Locate the cell with the specified text and output its (X, Y) center coordinate. 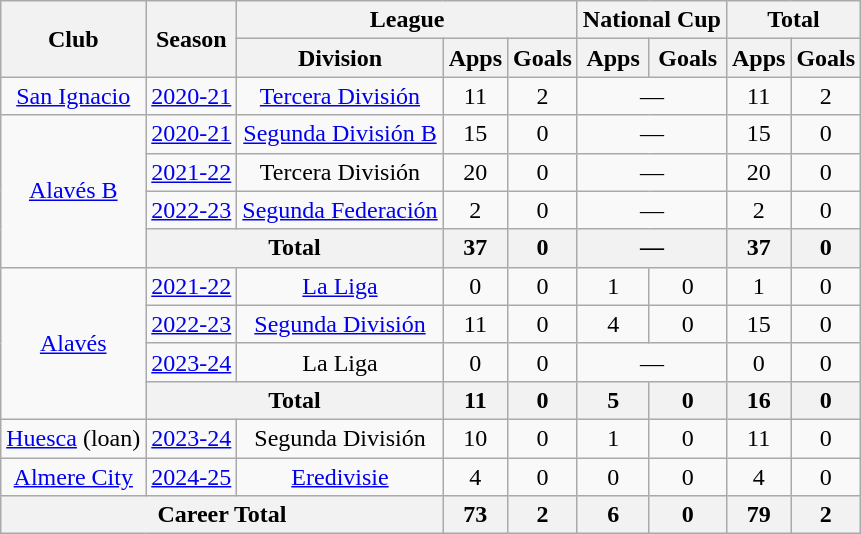
Alavés (74, 343)
Almere City (74, 477)
Segunda División B (340, 134)
League (408, 20)
79 (758, 515)
Season (192, 39)
Segunda Federación (340, 210)
73 (475, 515)
2024-25 (192, 477)
5 (613, 400)
Career Total (222, 515)
Huesca (loan) (74, 438)
6 (613, 515)
16 (758, 400)
Division (340, 58)
Eredivisie (340, 477)
San Ignacio (74, 96)
10 (475, 438)
Club (74, 39)
Alavés B (74, 191)
National Cup (652, 20)
